Find where the given text appears and provide that cell's center as (X, Y) coordinate. 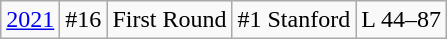
#1 Stanford (294, 20)
First Round (170, 20)
2021 (30, 20)
#16 (84, 20)
L 44–87 (402, 20)
